From the cell containing the given text, extract its center point as [x, y] coordinate. 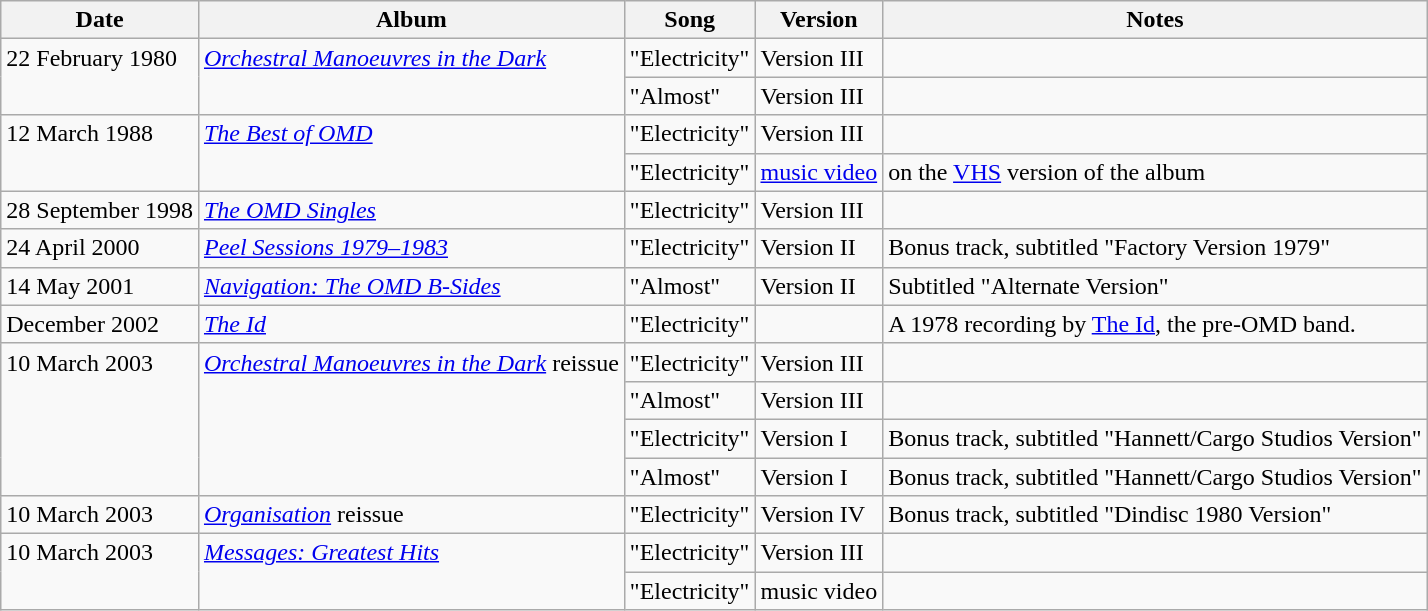
Notes [1155, 20]
14 May 2001 [100, 286]
December 2002 [100, 324]
Orchestral Manoeuvres in the Dark reissue [411, 419]
Orchestral Manoeuvres in the Dark [411, 77]
Version [819, 20]
Subtitled "Alternate Version" [1155, 286]
The OMD Singles [411, 210]
on the VHS version of the album [1155, 172]
28 September 1998 [100, 210]
Peel Sessions 1979–1983 [411, 248]
Date [100, 20]
Album [411, 20]
Bonus track, subtitled "Factory Version 1979" [1155, 248]
12 March 1988 [100, 153]
The Best of OMD [411, 153]
A 1978 recording by The Id, the pre-OMD band. [1155, 324]
24 April 2000 [100, 248]
Version IV [819, 515]
Song [690, 20]
The Id [411, 324]
22 February 1980 [100, 77]
Organisation reissue [411, 515]
Navigation: The OMD B-Sides [411, 286]
Bonus track, subtitled "Dindisc 1980 Version" [1155, 515]
Messages: Greatest Hits [411, 572]
